Return (X, Y) of the center of cell containing provided text 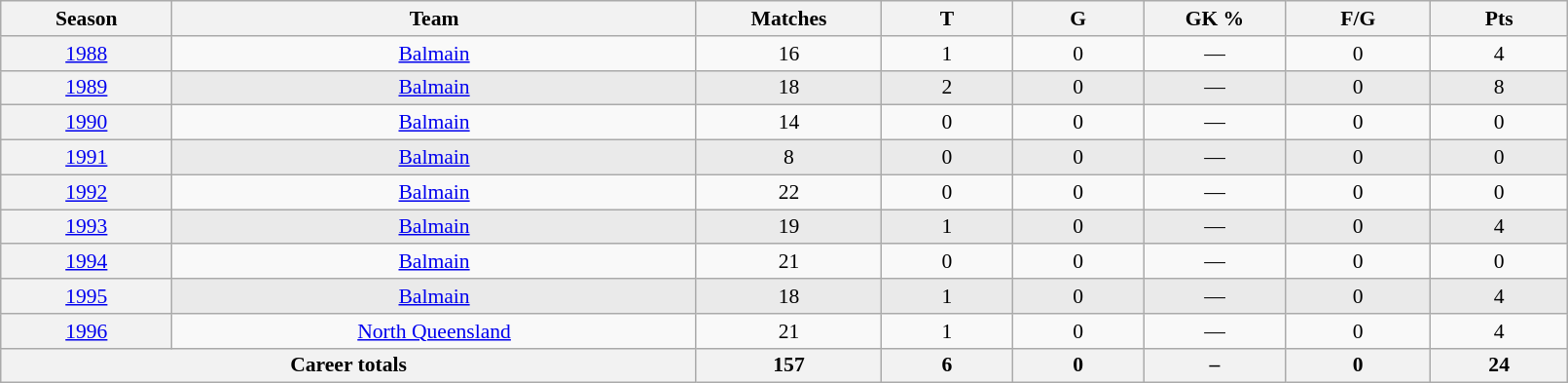
North Queensland (434, 331)
22 (788, 192)
Season (87, 19)
G (1078, 19)
1988 (87, 54)
1991 (87, 158)
GK % (1215, 19)
1996 (87, 331)
T (948, 19)
24 (1499, 365)
1990 (87, 123)
Pts (1499, 19)
1992 (87, 192)
19 (788, 227)
14 (788, 123)
F/G (1358, 19)
1995 (87, 296)
– (1215, 365)
1994 (87, 262)
Team (434, 19)
6 (948, 365)
2 (948, 88)
16 (788, 54)
Career totals (348, 365)
1989 (87, 88)
Matches (788, 19)
1993 (87, 227)
157 (788, 365)
